Identify which cell holds the provided text, then report its [x, y] central coordinate. 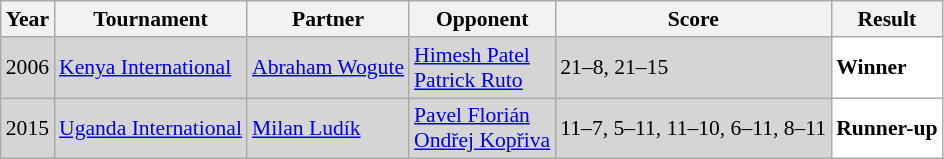
Opponent [482, 19]
Partner [328, 19]
Kenya International [150, 68]
Tournament [150, 19]
Winner [886, 68]
Year [28, 19]
Himesh Patel Patrick Ruto [482, 68]
2006 [28, 68]
Runner-up [886, 128]
Result [886, 19]
11–7, 5–11, 11–10, 6–11, 8–11 [693, 128]
2015 [28, 128]
Abraham Wogute [328, 68]
21–8, 21–15 [693, 68]
Score [693, 19]
Pavel Florián Ondřej Kopřiva [482, 128]
Uganda International [150, 128]
Milan Ludík [328, 128]
